Search for the cell housing the specified text and yield its (x, y) center coordinate. 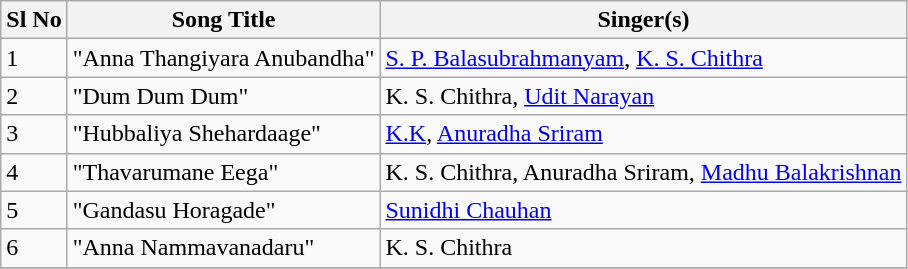
K. S. Chithra, Udit Narayan (644, 96)
Sl No (34, 20)
4 (34, 172)
"Thavarumane Eega" (224, 172)
"Anna Thangiyara Anubandha" (224, 58)
Singer(s) (644, 20)
5 (34, 210)
1 (34, 58)
Song Title (224, 20)
K.K, Anuradha Sriram (644, 134)
"Dum Dum Dum" (224, 96)
K. S. Chithra, Anuradha Sriram, Madhu Balakrishnan (644, 172)
6 (34, 248)
2 (34, 96)
"Hubbaliya Shehardaage" (224, 134)
"Gandasu Horagade" (224, 210)
S. P. Balasubrahmanyam, K. S. Chithra (644, 58)
K. S. Chithra (644, 248)
Sunidhi Chauhan (644, 210)
3 (34, 134)
"Anna Nammavanadaru" (224, 248)
